Find where the given text appears and provide that cell's center as [x, y] coordinate. 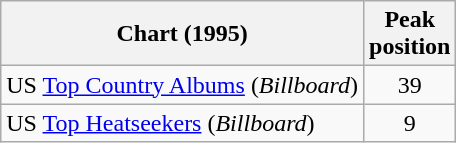
39 [410, 85]
9 [410, 123]
US Top Heatseekers (Billboard) [182, 123]
US Top Country Albums (Billboard) [182, 85]
Peakposition [410, 34]
Chart (1995) [182, 34]
